Scan for the cell matching the given text and deliver its [x, y] coordinate at center. 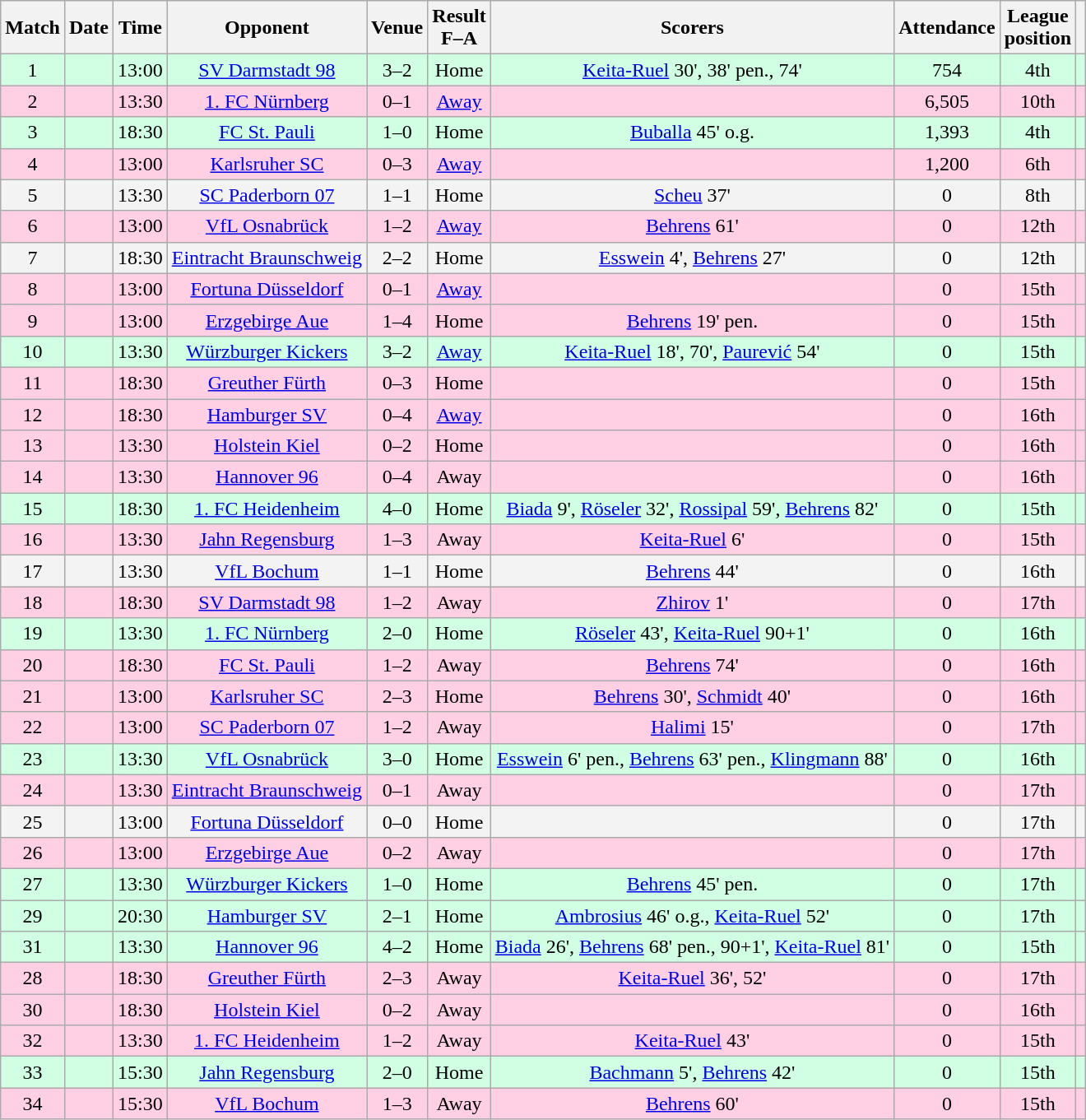
Opponent [267, 28]
26 [33, 853]
32 [33, 1041]
33 [33, 1072]
13 [33, 446]
Keita-Ruel 18', 70', Paurević 54' [693, 351]
3–0 [397, 759]
18 [33, 602]
1–4 [397, 320]
29 [33, 916]
Biada 9', Röseler 32', Rossipal 59', Behrens 82' [693, 509]
Date [89, 28]
Venue [397, 28]
6 [33, 226]
9 [33, 320]
754 [947, 70]
2–1 [397, 916]
Scorers [693, 28]
Behrens 60' [693, 1104]
Röseler 43', Keita-Ruel 90+1' [693, 634]
Ambrosius 46' o.g., Keita-Ruel 52' [693, 916]
2 [33, 101]
16 [33, 540]
ResultF–A [459, 28]
Keita-Ruel 6' [693, 540]
Leagueposition [1037, 28]
24 [33, 790]
20:30 [141, 916]
Scheu 37' [693, 195]
10 [33, 351]
3 [33, 132]
21 [33, 696]
1,200 [947, 164]
5 [33, 195]
Match [33, 28]
Bachmann 5', Behrens 42' [693, 1072]
Behrens 30', Schmidt 40' [693, 696]
17 [33, 571]
27 [33, 884]
19 [33, 634]
8th [1037, 195]
4 [33, 164]
4–0 [397, 509]
Buballa 45' o.g. [693, 132]
1 [33, 70]
30 [33, 1010]
25 [33, 821]
Behrens 61' [693, 226]
Keita-Ruel 30', 38' pen., 74' [693, 70]
8 [33, 289]
Attendance [947, 28]
1,393 [947, 132]
4–2 [397, 947]
34 [33, 1104]
22 [33, 727]
0–0 [397, 821]
14 [33, 477]
Time [141, 28]
Behrens 19' pen. [693, 320]
Keita-Ruel 43' [693, 1041]
Esswein 6' pen., Behrens 63' pen., Klingmann 88' [693, 759]
Behrens 74' [693, 665]
28 [33, 978]
7 [33, 258]
6th [1037, 164]
Esswein 4', Behrens 27' [693, 258]
12 [33, 414]
6,505 [947, 101]
Halimi 15' [693, 727]
Zhirov 1' [693, 602]
Biada 26', Behrens 68' pen., 90+1', Keita-Ruel 81' [693, 947]
Keita-Ruel 36', 52' [693, 978]
23 [33, 759]
31 [33, 947]
11 [33, 383]
Behrens 44' [693, 571]
20 [33, 665]
10th [1037, 101]
Behrens 45' pen. [693, 884]
2–2 [397, 258]
15 [33, 509]
